Scan for the cell matching the given text and deliver its (x, y) coordinate at center. 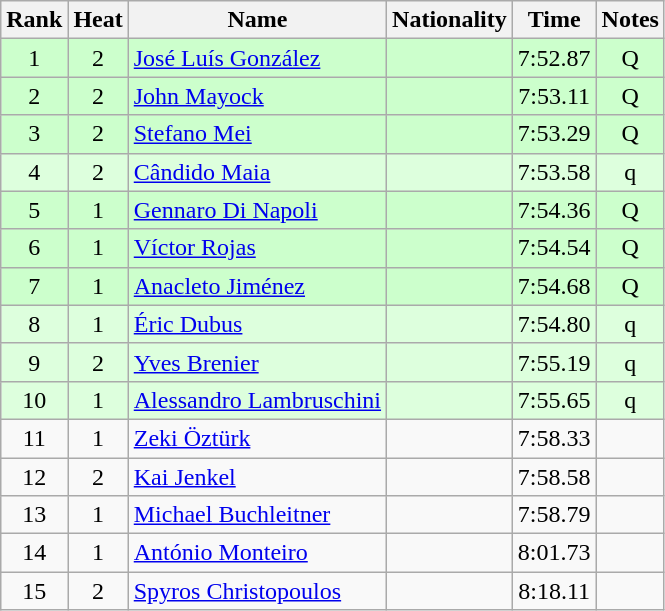
7:54.54 (554, 248)
11 (34, 438)
Rank (34, 20)
14 (34, 553)
Notes (630, 20)
7 (34, 286)
8:01.73 (554, 553)
Zeki Öztürk (257, 438)
Stefano Mei (257, 134)
Nationality (450, 20)
Kai Jenkel (257, 477)
12 (34, 477)
Spyros Christopoulos (257, 591)
7:53.58 (554, 172)
7:58.79 (554, 515)
5 (34, 210)
Anacleto Jiménez (257, 286)
7:52.87 (554, 58)
Víctor Rojas (257, 248)
13 (34, 515)
Michael Buchleitner (257, 515)
7:55.19 (554, 362)
15 (34, 591)
7:58.33 (554, 438)
7:58.58 (554, 477)
Alessandro Lambruschini (257, 400)
7:54.68 (554, 286)
7:54.80 (554, 324)
6 (34, 248)
8:18.11 (554, 591)
Time (554, 20)
Cândido Maia (257, 172)
10 (34, 400)
8 (34, 324)
7:55.65 (554, 400)
José Luís González (257, 58)
John Mayock (257, 96)
Heat (98, 20)
7:53.11 (554, 96)
António Monteiro (257, 553)
Yves Brenier (257, 362)
Name (257, 20)
Éric Dubus (257, 324)
7:54.36 (554, 210)
Gennaro Di Napoli (257, 210)
7:53.29 (554, 134)
9 (34, 362)
4 (34, 172)
3 (34, 134)
